Pinpoint the cell where the given text exists, returning its (x, y) midpoint coordinate. 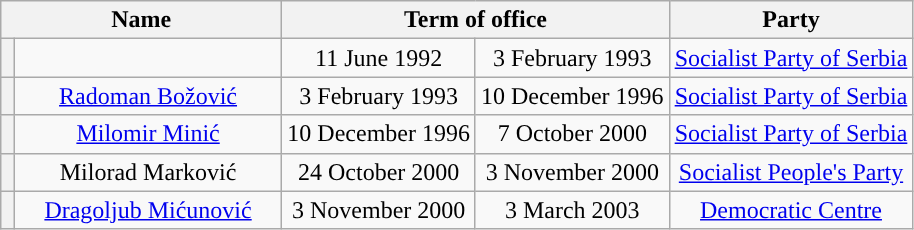
Milorad Marković (148, 172)
Term of office (476, 20)
7 October 2000 (572, 134)
Milomir Minić (148, 134)
Party (791, 20)
11 June 1992 (379, 58)
Socialist People's Party (791, 172)
Dragoljub Mićunović (148, 210)
3 March 2003 (572, 210)
Radoman Božović (148, 96)
Name (142, 20)
24 October 2000 (379, 172)
Democratic Centre (791, 210)
